From the cell containing the given text, extract its center point as (X, Y) coordinate. 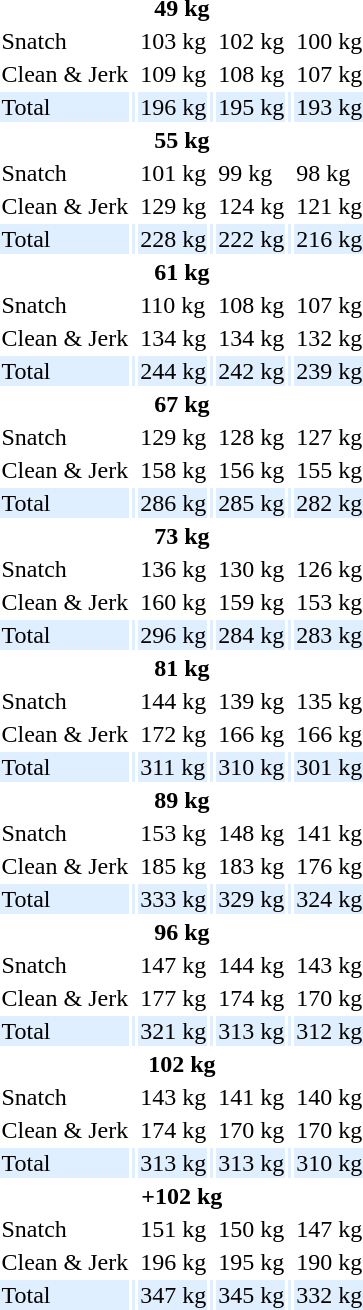
101 kg (174, 173)
102 kg (252, 41)
321 kg (174, 1031)
172 kg (174, 734)
166 kg (252, 734)
310 kg (252, 767)
103 kg (174, 41)
130 kg (252, 569)
311 kg (174, 767)
124 kg (252, 206)
183 kg (252, 866)
158 kg (174, 470)
284 kg (252, 635)
156 kg (252, 470)
143 kg (174, 1097)
222 kg (252, 239)
286 kg (174, 503)
159 kg (252, 602)
244 kg (174, 371)
151 kg (174, 1229)
128 kg (252, 437)
296 kg (174, 635)
333 kg (174, 899)
136 kg (174, 569)
153 kg (174, 833)
148 kg (252, 833)
99 kg (252, 173)
110 kg (174, 305)
150 kg (252, 1229)
139 kg (252, 701)
160 kg (174, 602)
345 kg (252, 1295)
285 kg (252, 503)
228 kg (174, 239)
177 kg (174, 998)
109 kg (174, 74)
329 kg (252, 899)
170 kg (252, 1130)
242 kg (252, 371)
185 kg (174, 866)
347 kg (174, 1295)
141 kg (252, 1097)
147 kg (174, 965)
